Scan for the cell matching the given text and deliver its (x, y) coordinate at center. 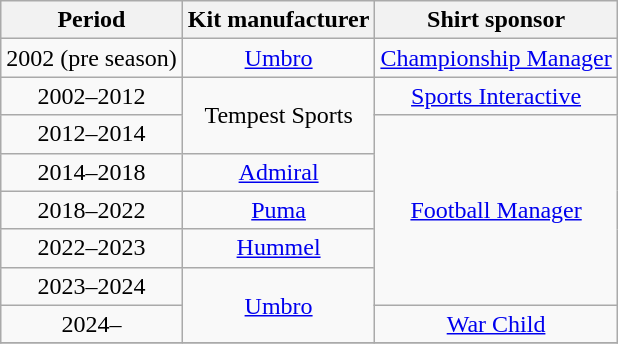
2018–2022 (92, 210)
Tempest Sports (278, 115)
War Child (496, 324)
2014–2018 (92, 172)
Championship Manager (496, 58)
Puma (278, 210)
Sports Interactive (496, 96)
2023–2024 (92, 286)
2012–2014 (92, 134)
2022–2023 (92, 248)
Football Manager (496, 210)
Kit manufacturer (278, 20)
Admiral (278, 172)
2024– (92, 324)
Hummel (278, 248)
2002–2012 (92, 96)
2002 (pre season) (92, 58)
Shirt sponsor (496, 20)
Period (92, 20)
